Provide the (X, Y) coordinate of the cell's center where the given text is located.  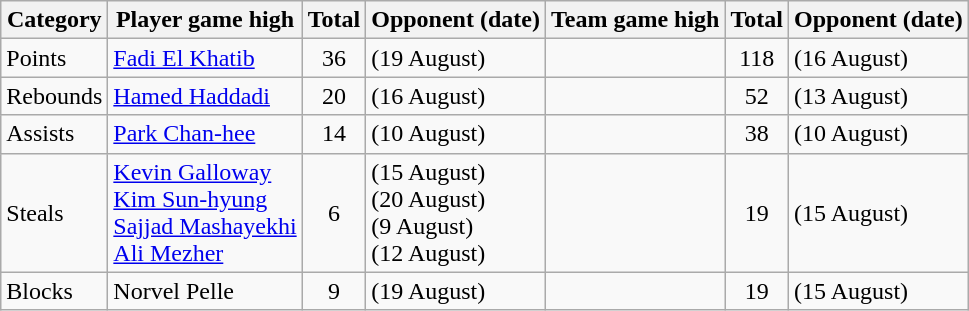
Category (54, 20)
118 (757, 58)
Blocks (54, 291)
Norvel Pelle (205, 291)
52 (757, 96)
14 (334, 134)
9 (334, 291)
(15 August) (20 August) (9 August) (12 August) (456, 212)
20 (334, 96)
Assists (54, 134)
Kevin Galloway Kim Sun-hyung Sajjad Mashayekhi Ali Mezher (205, 212)
Player game high (205, 20)
Points (54, 58)
Fadi El Khatib (205, 58)
(13 August) (879, 96)
36 (334, 58)
6 (334, 212)
Steals (54, 212)
Hamed Haddadi (205, 96)
Team game high (635, 20)
38 (757, 134)
Park Chan-hee (205, 134)
Rebounds (54, 96)
